Provide the (x, y) coordinate of the cell's center where the given text is located.  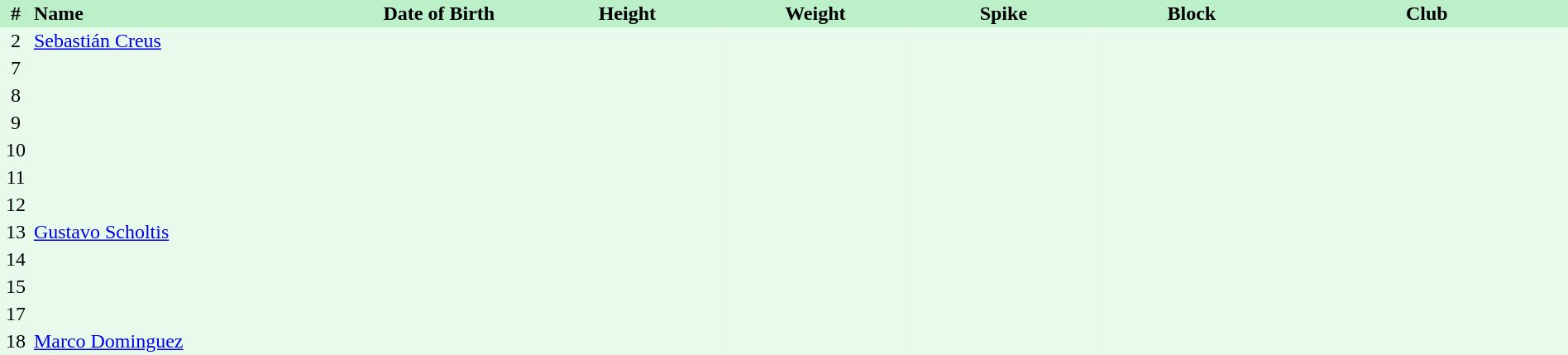
Block (1192, 13)
7 (16, 68)
Club (1427, 13)
Sebastián Creus (189, 41)
13 (16, 232)
12 (16, 205)
Weight (815, 13)
Gustavo Scholtis (189, 232)
# (16, 13)
Name (189, 13)
Date of Birth (439, 13)
Marco Dominguez (189, 341)
10 (16, 151)
18 (16, 341)
17 (16, 314)
11 (16, 177)
14 (16, 260)
9 (16, 122)
Spike (1004, 13)
15 (16, 286)
8 (16, 96)
2 (16, 41)
Height (628, 13)
